Scan for the cell matching the given text and deliver its (X, Y) coordinate at center. 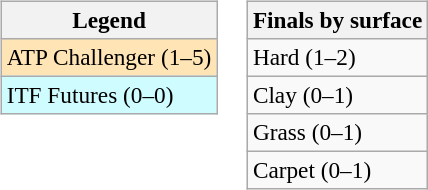
ATP Challenger (1–5) (108, 57)
Hard (1–2) (337, 57)
Clay (0–1) (337, 95)
Finals by surface (337, 20)
Grass (0–1) (337, 133)
ITF Futures (0–0) (108, 95)
Legend (108, 20)
Carpet (0–1) (337, 171)
